Pinpoint the cell where the given text exists, returning its (x, y) midpoint coordinate. 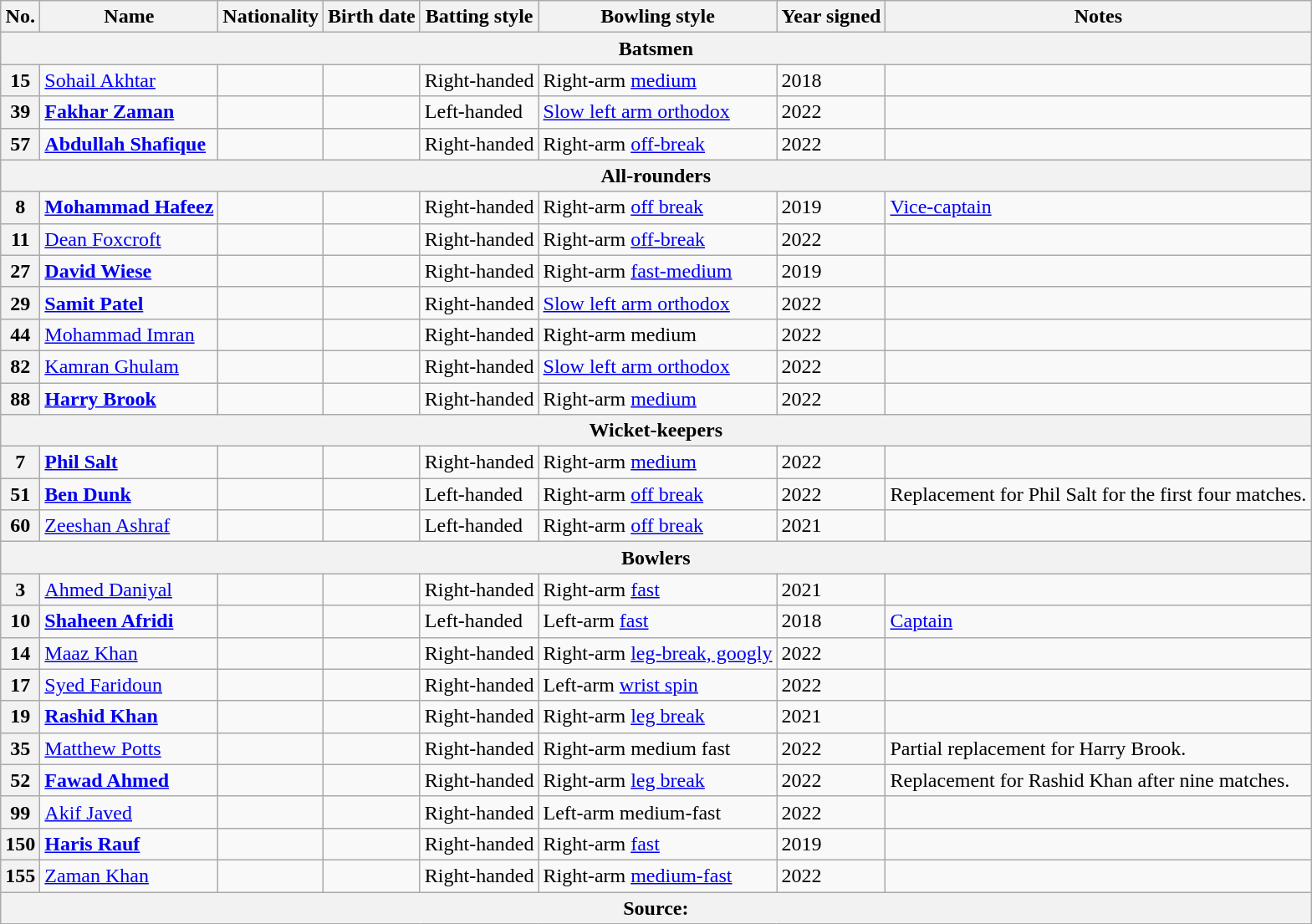
60 (20, 526)
Mohammad Hafeez (129, 207)
Fakhar Zaman (129, 112)
Harry Brook (129, 399)
15 (20, 80)
Bowlers (656, 558)
Abdullah Shafique (129, 144)
Bowling style (657, 17)
150 (20, 844)
52 (20, 780)
Fawad Ahmed (129, 780)
Name (129, 17)
Birth date (372, 17)
Source: (656, 907)
Zeeshan Ashraf (129, 526)
39 (20, 112)
Right-arm leg-break, googly (657, 653)
Shaheen Afridi (129, 621)
Left-arm fast (657, 621)
Wicket-keepers (656, 431)
Kamran Ghulam (129, 366)
51 (20, 494)
Rashid Khan (129, 717)
David Wiese (129, 271)
Haris Rauf (129, 844)
Dean Foxcroft (129, 239)
Batting style (479, 17)
Replacement for Phil Salt for the first four matches. (1099, 494)
3 (20, 590)
All-rounders (656, 176)
14 (20, 653)
Zaman Khan (129, 876)
155 (20, 876)
Maaz Khan (129, 653)
Left-arm wrist spin (657, 685)
35 (20, 748)
29 (20, 303)
Ben Dunk (129, 494)
82 (20, 366)
10 (20, 621)
Right-arm medium fast (657, 748)
Nationality (271, 17)
Right-arm fast-medium (657, 271)
Captain (1099, 621)
Matthew Potts (129, 748)
Left-arm medium-fast (657, 812)
11 (20, 239)
Year signed (831, 17)
No. (20, 17)
57 (20, 144)
17 (20, 685)
Notes (1099, 17)
Sohail Akhtar (129, 80)
Phil Salt (129, 462)
Ahmed Daniyal (129, 590)
Batsmen (656, 48)
44 (20, 334)
Replacement for Rashid Khan after nine matches. (1099, 780)
19 (20, 717)
8 (20, 207)
Right-arm medium-fast (657, 876)
Syed Faridoun (129, 685)
99 (20, 812)
Akif Javed (129, 812)
Partial replacement for Harry Brook. (1099, 748)
88 (20, 399)
Mohammad Imran (129, 334)
7 (20, 462)
Vice-captain (1099, 207)
Samit Patel (129, 303)
27 (20, 271)
